Find where the given text appears and provide that cell's center as [x, y] coordinate. 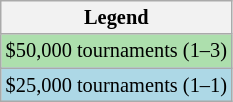
$25,000 tournaments (1–1) [116, 85]
Legend [116, 17]
$50,000 tournaments (1–3) [116, 51]
